Search for the cell housing the specified text and yield its [x, y] center coordinate. 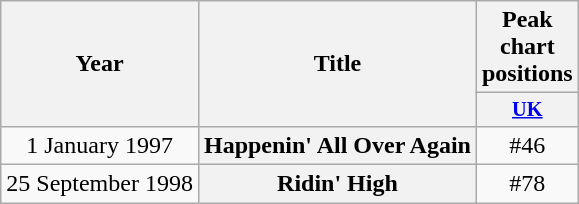
#78 [527, 184]
Title [337, 64]
25 September 1998 [100, 184]
1 January 1997 [100, 145]
Happenin' All Over Again [337, 145]
Year [100, 64]
Ridin' High [337, 184]
UK [527, 110]
#46 [527, 145]
Peak chart positions [527, 47]
